Identify which cell holds the provided text, then report its (x, y) central coordinate. 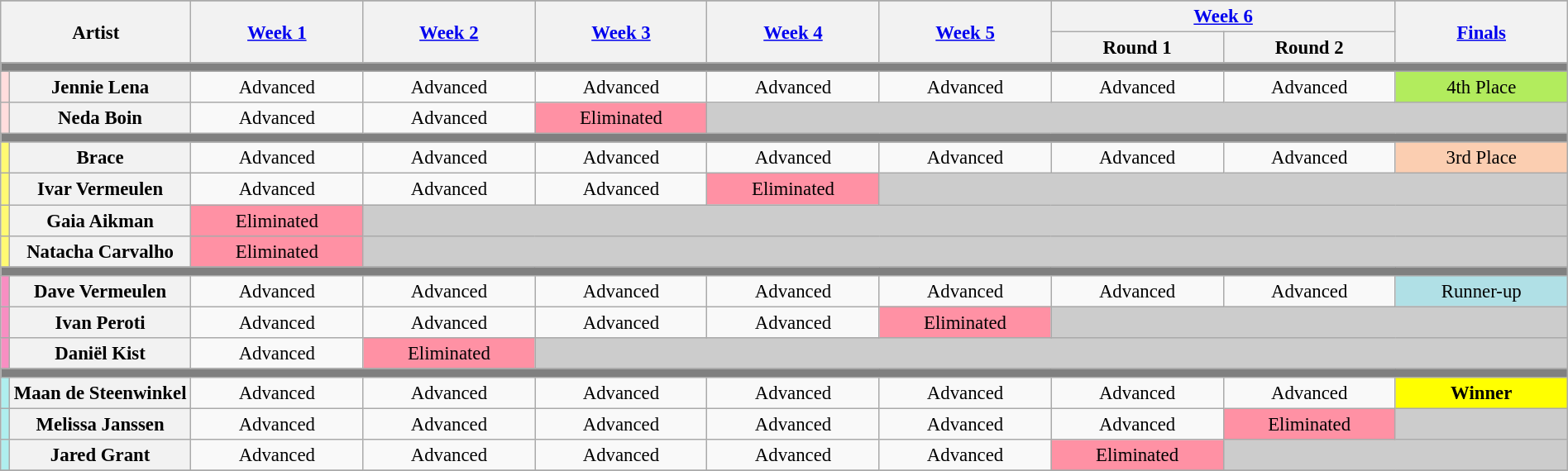
4th Place (1481, 88)
Week 3 (621, 31)
Runner-up (1481, 291)
Dave Vermeulen (99, 291)
Round 2 (1309, 48)
Week 6 (1223, 17)
Ivar Vermeulen (99, 189)
Week 4 (793, 31)
Daniël Kist (99, 354)
Maan de Steenwinkel (99, 393)
Jennie Lena (99, 88)
Week 1 (277, 31)
Week 5 (965, 31)
Winner (1481, 393)
Melissa Janssen (99, 424)
3rd Place (1481, 158)
Finals (1481, 31)
Brace (99, 158)
Gaia Aikman (99, 221)
Artist (96, 31)
Natacha Carvalho (99, 251)
Jared Grant (99, 455)
Neda Boin (99, 118)
Week 2 (449, 31)
Ivan Peroti (99, 322)
Round 1 (1137, 48)
